For the text-containing cell, return its midpoint in (x, y) coordinate format. 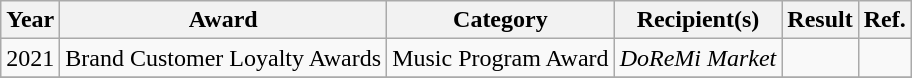
2021 (30, 58)
Ref. (884, 20)
Year (30, 20)
Music Program Award (501, 58)
Award (224, 20)
Result (820, 20)
Brand Customer Loyalty Awards (224, 58)
Recipient(s) (698, 20)
Category (501, 20)
DoReMi Market (698, 58)
